From the cell containing the given text, extract its center point as [X, Y] coordinate. 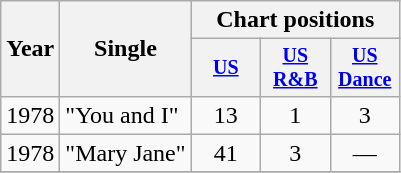
Chart positions [295, 20]
"You and I" [126, 115]
— [364, 153]
Single [126, 49]
USR&B [296, 68]
USDance [364, 68]
Year [30, 49]
US [226, 68]
41 [226, 153]
13 [226, 115]
1 [296, 115]
"Mary Jane" [126, 153]
